Return the [X, Y] coordinate for the center point of the cell that contains the specified text.  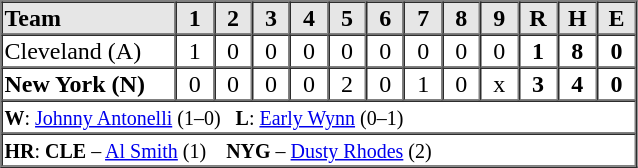
R [538, 18]
7 [423, 18]
5 [347, 18]
HR: CLE – Al Smith (1) NYG – Dusty Rhodes (2) [319, 150]
New York (N) [89, 84]
H [578, 18]
x [499, 84]
E [616, 18]
Team [89, 18]
9 [499, 18]
Cleveland (A) [89, 50]
6 [385, 18]
W: Johnny Antonelli (1–0) L: Early Wynn (0–1) [319, 116]
